Extract the (x, y) coordinate from the center of the cell holding the provided text.  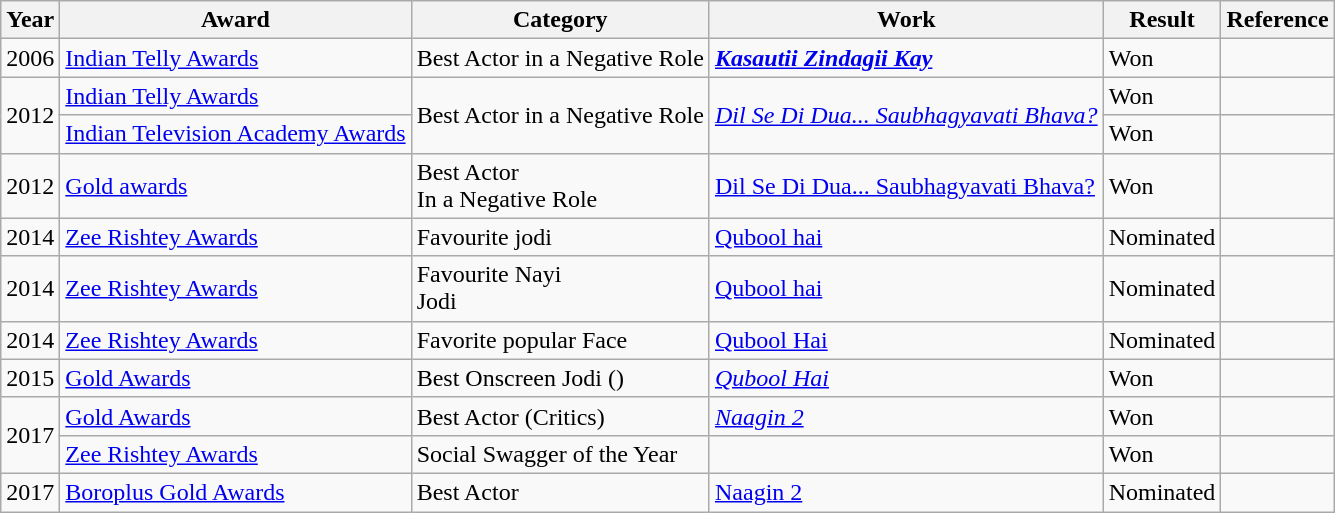
Best Actor (Critics) (560, 416)
Award (236, 20)
Favorite popular Face (560, 340)
2006 (30, 58)
Result (1162, 20)
Work (906, 20)
2015 (30, 378)
Category (560, 20)
Favourite jodi (560, 237)
Gold awards (236, 186)
Kasautii Zindagii Kay (906, 58)
Best Onscreen Jodi () (560, 378)
Year (30, 20)
Reference (1278, 20)
Best Actor (560, 492)
Best ActorIn a Negative Role (560, 186)
Boroplus Gold Awards (236, 492)
Social Swagger of the Year (560, 454)
Indian Television Academy Awards (236, 134)
Favourite NayiJodi (560, 288)
